Locate the cell with the specified text and output its (x, y) center coordinate. 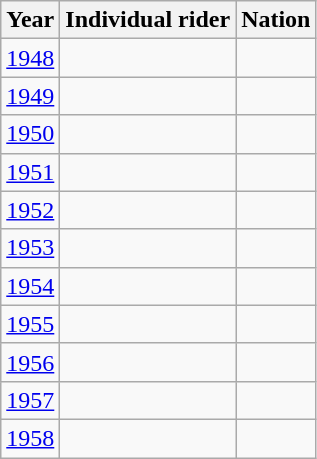
1953 (30, 248)
1956 (30, 362)
1951 (30, 172)
1955 (30, 324)
Nation (276, 20)
Individual rider (148, 20)
1949 (30, 96)
1957 (30, 400)
1958 (30, 438)
1954 (30, 286)
1948 (30, 58)
Year (30, 20)
1950 (30, 134)
1952 (30, 210)
